Search for the cell housing the specified text and yield its [x, y] center coordinate. 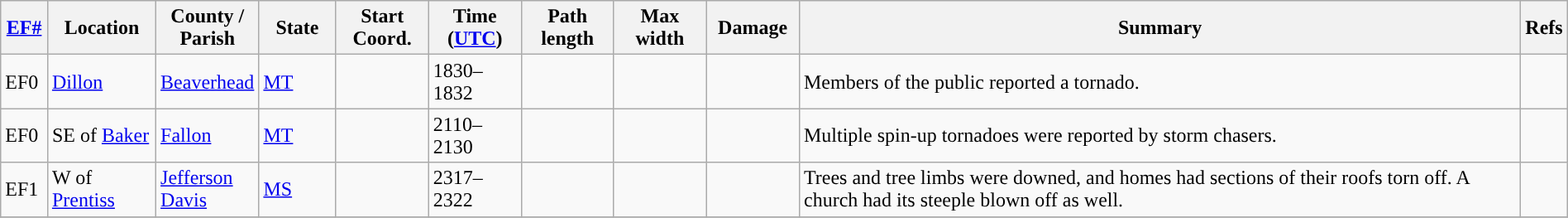
Beaverhead [208, 81]
Refs [1545, 28]
Multiple spin-up tornadoes were reported by storm chasers. [1159, 136]
2317–2322 [475, 189]
State [298, 28]
2110–2130 [475, 136]
Time (UTC) [475, 28]
Location [101, 28]
County / Parish [208, 28]
Max width [660, 28]
Members of the public reported a tornado. [1159, 81]
Trees and tree limbs were downed, and homes had sections of their roofs torn off. A church had its steeple blown off as well. [1159, 189]
Dillon [101, 81]
Jefferson Davis [208, 189]
Summary [1159, 28]
Start Coord. [382, 28]
EF# [25, 28]
1830–1832 [475, 81]
Fallon [208, 136]
MS [298, 189]
Path length [567, 28]
Damage [753, 28]
SE of Baker [101, 136]
W of Prentiss [101, 189]
EF1 [25, 189]
